Locate the cell with the specified text and output its (x, y) center coordinate. 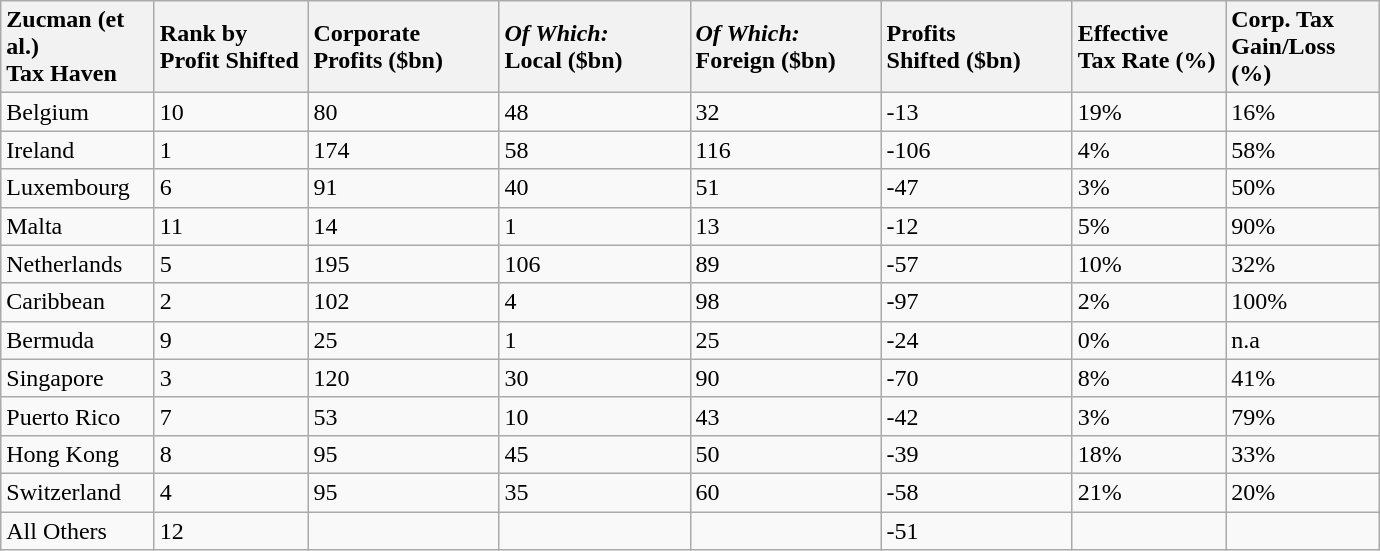
41% (1303, 378)
98 (786, 302)
102 (404, 302)
-39 (976, 454)
-47 (976, 188)
-58 (976, 492)
-42 (976, 416)
2 (231, 302)
Malta (78, 226)
Rank byProfit Shifted (231, 47)
60 (786, 492)
-13 (976, 112)
Corp. TaxGain/Loss (%) (1303, 47)
-24 (976, 340)
9 (231, 340)
32 (786, 112)
-106 (976, 150)
0% (1149, 340)
35 (594, 492)
-70 (976, 378)
48 (594, 112)
91 (404, 188)
Of Which:Local ($bn) (594, 47)
2% (1149, 302)
174 (404, 150)
-97 (976, 302)
Of Which:Foreign ($bn) (786, 47)
10% (1149, 264)
ProfitsShifted ($bn) (976, 47)
-12 (976, 226)
16% (1303, 112)
51 (786, 188)
Zucman (et al.) Tax Haven (78, 47)
8 (231, 454)
n.a (1303, 340)
Ireland (78, 150)
5 (231, 264)
CorporateProfits ($bn) (404, 47)
90 (786, 378)
120 (404, 378)
All Others (78, 531)
18% (1149, 454)
80 (404, 112)
8% (1149, 378)
19% (1149, 112)
58% (1303, 150)
43 (786, 416)
-57 (976, 264)
100% (1303, 302)
7 (231, 416)
Switzerland (78, 492)
79% (1303, 416)
30 (594, 378)
195 (404, 264)
32% (1303, 264)
106 (594, 264)
-51 (976, 531)
11 (231, 226)
58 (594, 150)
EffectiveTax Rate (%) (1149, 47)
4% (1149, 150)
33% (1303, 454)
6 (231, 188)
Puerto Rico (78, 416)
Singapore (78, 378)
Caribbean (78, 302)
5% (1149, 226)
Netherlands (78, 264)
53 (404, 416)
Hong Kong (78, 454)
12 (231, 531)
14 (404, 226)
40 (594, 188)
21% (1149, 492)
20% (1303, 492)
50 (786, 454)
116 (786, 150)
13 (786, 226)
Luxembourg (78, 188)
3 (231, 378)
89 (786, 264)
Belgium (78, 112)
Bermuda (78, 340)
90% (1303, 226)
50% (1303, 188)
45 (594, 454)
